Determine the [x, y] coordinate at the center of the cell enclosing the given text.  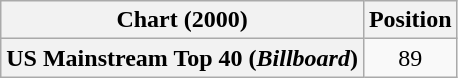
US Mainstream Top 40 (Billboard) [182, 58]
89 [410, 58]
Position [410, 20]
Chart (2000) [182, 20]
